Return (X, Y) of the center of cell containing provided text 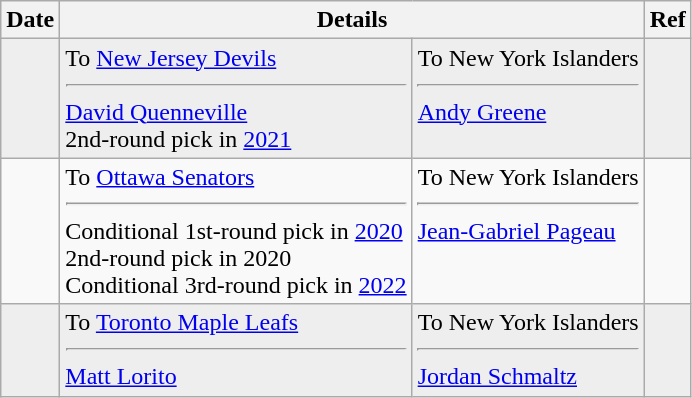
Details (352, 20)
Ref (668, 20)
To New York IslandersJordan Schmaltz (528, 350)
To New Jersey DevilsDavid Quenneville2nd-round pick in 2021 (236, 98)
Date (30, 20)
To Toronto Maple LeafsMatt Lorito (236, 350)
To New York IslandersJean-Gabriel Pageau (528, 231)
To Ottawa SenatorsConditional 1st-round pick in 20202nd-round pick in 2020Conditional 3rd-round pick in 2022 (236, 231)
To New York IslandersAndy Greene (528, 98)
